Detect which cell encompasses the target text, then output its [X, Y] center coordinate. 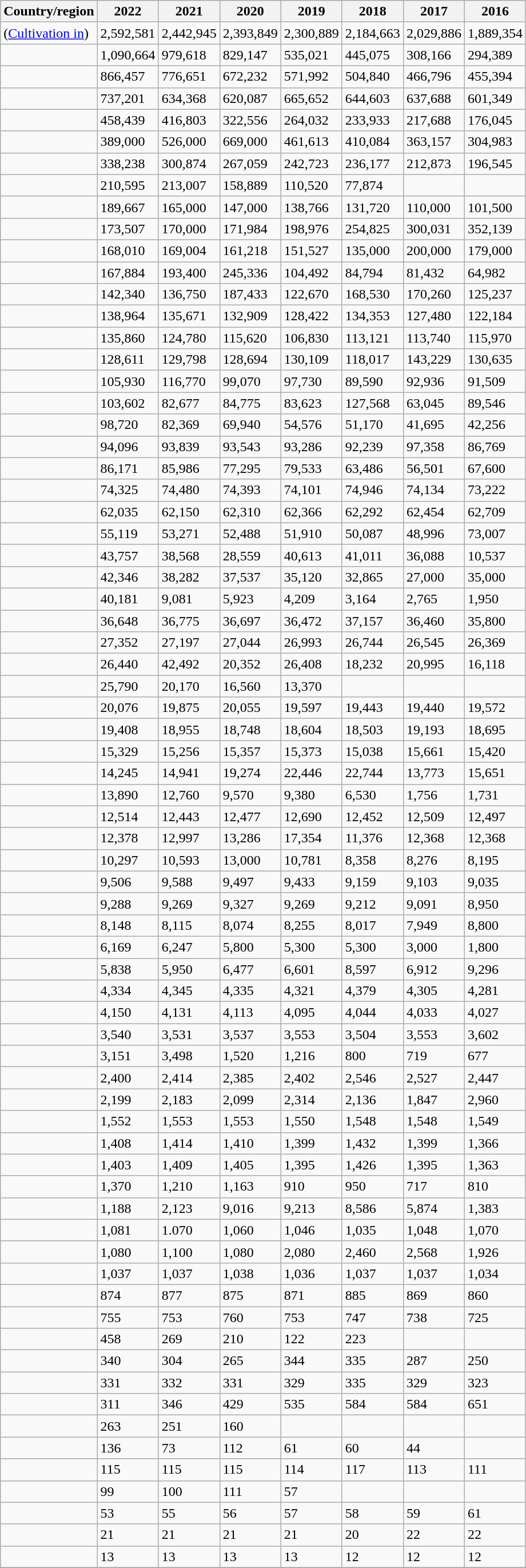
115,970 [495, 338]
18,503 [373, 730]
26,440 [128, 664]
300,874 [189, 164]
13,773 [433, 773]
4,044 [373, 1013]
91,509 [495, 381]
8,586 [373, 1208]
170,000 [189, 229]
2,414 [189, 1078]
1,090,664 [128, 55]
52,488 [250, 534]
135,671 [189, 316]
19,274 [250, 773]
338,238 [128, 164]
74,134 [433, 490]
7,949 [433, 925]
54,576 [311, 425]
36,775 [189, 620]
116,770 [189, 381]
9,091 [433, 904]
1,383 [495, 1208]
12,443 [189, 817]
20,076 [128, 708]
1,038 [250, 1273]
147,000 [250, 207]
747 [373, 1317]
8,074 [250, 925]
1,414 [189, 1143]
13,370 [311, 686]
9,588 [189, 882]
1,163 [250, 1187]
56,501 [433, 468]
12,497 [495, 817]
99,070 [250, 381]
8,950 [495, 904]
389,000 [128, 142]
4,305 [433, 991]
35,120 [311, 577]
2022 [128, 11]
26,545 [433, 643]
74,480 [189, 490]
42,492 [189, 664]
1,800 [495, 947]
36,648 [128, 620]
94,096 [128, 447]
910 [311, 1187]
287 [433, 1361]
14,941 [189, 773]
135,860 [128, 338]
571,992 [311, 77]
196,545 [495, 164]
9,035 [495, 882]
132,909 [250, 316]
4,033 [433, 1013]
8,800 [495, 925]
122,670 [311, 295]
223 [373, 1339]
122,184 [495, 316]
644,603 [373, 98]
535,021 [311, 55]
311 [128, 1404]
168,530 [373, 295]
1,370 [128, 1187]
2,442,945 [189, 33]
118,017 [373, 360]
27,197 [189, 643]
8,255 [311, 925]
2,314 [311, 1100]
168,010 [128, 250]
8,017 [373, 925]
12,477 [250, 817]
9,288 [128, 904]
651 [495, 1404]
352,139 [495, 229]
11,376 [373, 838]
53 [128, 1513]
20 [373, 1535]
62,292 [373, 512]
3,537 [250, 1034]
14,245 [128, 773]
3,164 [373, 599]
62,709 [495, 512]
2,765 [433, 599]
13,000 [250, 860]
236,177 [373, 164]
20,055 [250, 708]
866,457 [128, 77]
526,000 [189, 142]
110,520 [311, 185]
1,035 [373, 1230]
85,986 [189, 468]
535 [311, 1404]
12,690 [311, 817]
187,433 [250, 295]
416,803 [189, 120]
5,950 [189, 969]
110,000 [433, 207]
874 [128, 1295]
1,552 [128, 1121]
58 [373, 1513]
445,075 [373, 55]
264,032 [311, 120]
1,756 [433, 795]
113 [433, 1470]
217,688 [433, 120]
8,597 [373, 969]
53,271 [189, 534]
82,677 [189, 403]
2,029,886 [433, 33]
115,620 [250, 338]
2017 [433, 11]
9,159 [373, 882]
210 [250, 1339]
1,036 [311, 1273]
1,405 [250, 1165]
26,369 [495, 643]
176,045 [495, 120]
2,592,581 [128, 33]
101,500 [495, 207]
9,497 [250, 882]
2,568 [433, 1252]
950 [373, 1187]
877 [189, 1295]
829,147 [250, 55]
128,422 [311, 316]
2,123 [189, 1208]
2020 [250, 11]
755 [128, 1317]
1,100 [189, 1252]
1,363 [495, 1165]
77,874 [373, 185]
4,379 [373, 991]
18,695 [495, 730]
233,933 [373, 120]
242,723 [311, 164]
15,329 [128, 751]
98,720 [128, 425]
15,357 [250, 751]
19,408 [128, 730]
1,210 [189, 1187]
35,000 [495, 577]
4,131 [189, 1013]
2,385 [250, 1078]
1,926 [495, 1252]
18,955 [189, 730]
136,750 [189, 295]
6,169 [128, 947]
15,256 [189, 751]
74,101 [311, 490]
9,327 [250, 904]
8,115 [189, 925]
9,016 [250, 1208]
179,000 [495, 250]
36,697 [250, 620]
1,060 [250, 1230]
9,570 [250, 795]
42,346 [128, 577]
170,260 [433, 295]
1,408 [128, 1143]
363,157 [433, 142]
738 [433, 1317]
9,103 [433, 882]
117 [373, 1470]
3,504 [373, 1034]
250 [495, 1361]
Country/region [49, 11]
12,452 [373, 817]
26,408 [311, 664]
9,213 [311, 1208]
19,572 [495, 708]
28,559 [250, 555]
1,409 [189, 1165]
717 [433, 1187]
323 [495, 1383]
2,136 [373, 1100]
93,839 [189, 447]
3,602 [495, 1034]
1,731 [495, 795]
344 [311, 1361]
1,520 [250, 1056]
130,635 [495, 360]
142,340 [128, 295]
1,403 [128, 1165]
135,000 [373, 250]
2,400 [128, 1078]
4,150 [128, 1013]
8,195 [495, 860]
62,310 [250, 512]
138,964 [128, 316]
8,358 [373, 860]
129,798 [189, 360]
245,336 [250, 273]
19,440 [433, 708]
143,229 [433, 360]
1,216 [311, 1056]
2,183 [189, 1100]
5,874 [433, 1208]
112 [250, 1448]
125,237 [495, 295]
89,546 [495, 403]
19,875 [189, 708]
332 [189, 1383]
1,366 [495, 1143]
86,769 [495, 447]
10,593 [189, 860]
36,460 [433, 620]
1,550 [311, 1121]
15,038 [373, 751]
173,507 [128, 229]
124,780 [189, 338]
193,400 [189, 273]
25,790 [128, 686]
105,930 [128, 381]
800 [373, 1056]
3,498 [189, 1056]
97,730 [311, 381]
4,113 [250, 1013]
3,000 [433, 947]
41,011 [373, 555]
73,222 [495, 490]
16,118 [495, 664]
74,325 [128, 490]
458 [128, 1339]
63,486 [373, 468]
410,084 [373, 142]
2,080 [311, 1252]
466,796 [433, 77]
6,601 [311, 969]
860 [495, 1295]
2018 [373, 11]
9,296 [495, 969]
62,150 [189, 512]
74,946 [373, 490]
677 [495, 1056]
13,890 [128, 795]
2021 [189, 11]
130,109 [311, 360]
92,239 [373, 447]
634,368 [189, 98]
304,983 [495, 142]
12,509 [433, 817]
79,533 [311, 468]
6,247 [189, 947]
44 [433, 1448]
26,993 [311, 643]
113,121 [373, 338]
776,651 [189, 77]
2,960 [495, 1100]
455,394 [495, 77]
601,349 [495, 98]
10,537 [495, 555]
13,286 [250, 838]
114 [311, 1470]
10,297 [128, 860]
4,321 [311, 991]
134,353 [373, 316]
106,830 [311, 338]
81,432 [433, 273]
38,282 [189, 577]
37,537 [250, 577]
458,439 [128, 120]
93,543 [250, 447]
60 [373, 1448]
15,373 [311, 751]
104,492 [311, 273]
1,070 [495, 1230]
1,034 [495, 1273]
8,276 [433, 860]
300,031 [433, 229]
3,540 [128, 1034]
885 [373, 1295]
22,744 [373, 773]
27,000 [433, 577]
2,527 [433, 1078]
637,688 [433, 98]
127,480 [433, 316]
4,335 [250, 991]
51,910 [311, 534]
1,432 [373, 1143]
198,976 [311, 229]
254,825 [373, 229]
99 [128, 1491]
429 [250, 1404]
2,402 [311, 1078]
27,044 [250, 643]
504,840 [373, 77]
979,618 [189, 55]
9,081 [189, 599]
9,212 [373, 904]
294,389 [495, 55]
213,007 [189, 185]
171,984 [250, 229]
151,527 [311, 250]
42,256 [495, 425]
1,889,354 [495, 33]
461,613 [311, 142]
269 [189, 1339]
26,744 [373, 643]
2,447 [495, 1078]
9,433 [311, 882]
18,748 [250, 730]
83,623 [311, 403]
810 [495, 1187]
12,997 [189, 838]
84,794 [373, 273]
41,695 [433, 425]
77,295 [250, 468]
1,046 [311, 1230]
51,170 [373, 425]
2,199 [128, 1100]
322,556 [250, 120]
40,181 [128, 599]
210,595 [128, 185]
128,611 [128, 360]
15,661 [433, 751]
56 [250, 1513]
5,838 [128, 969]
138,766 [311, 207]
5,800 [250, 947]
2,546 [373, 1078]
200,000 [433, 250]
9,506 [128, 882]
4,345 [189, 991]
4,095 [311, 1013]
3,531 [189, 1034]
1.070 [189, 1230]
1,549 [495, 1121]
2,393,849 [250, 33]
55 [189, 1513]
103,602 [128, 403]
15,420 [495, 751]
97,358 [433, 447]
74,393 [250, 490]
4,281 [495, 991]
59 [433, 1513]
18,604 [311, 730]
127,568 [373, 403]
62,366 [311, 512]
20,995 [433, 664]
620,087 [250, 98]
4,027 [495, 1013]
67,600 [495, 468]
308,166 [433, 55]
62,035 [128, 512]
167,884 [128, 273]
64,982 [495, 273]
1,410 [250, 1143]
212,873 [433, 164]
12,378 [128, 838]
12,514 [128, 817]
346 [189, 1404]
62,454 [433, 512]
6,477 [250, 969]
169,004 [189, 250]
93,286 [311, 447]
22,446 [311, 773]
189,667 [128, 207]
17,354 [311, 838]
1,426 [373, 1165]
48,996 [433, 534]
6,912 [433, 969]
2,099 [250, 1100]
1,081 [128, 1230]
871 [311, 1295]
161,218 [250, 250]
38,568 [189, 555]
86,171 [128, 468]
73,007 [495, 534]
340 [128, 1361]
1,188 [128, 1208]
8,148 [128, 925]
15,651 [495, 773]
43,757 [128, 555]
4,334 [128, 991]
19,597 [311, 708]
63,045 [433, 403]
128,694 [250, 360]
9,380 [311, 795]
89,590 [373, 381]
19,193 [433, 730]
19,443 [373, 708]
6,530 [373, 795]
669,000 [250, 142]
32,865 [373, 577]
2,460 [373, 1252]
160 [250, 1426]
69,940 [250, 425]
165,000 [189, 207]
55,119 [128, 534]
92,936 [433, 381]
875 [250, 1295]
5,923 [250, 599]
12,760 [189, 795]
113,740 [433, 338]
665,652 [311, 98]
2016 [495, 11]
36,088 [433, 555]
20,170 [189, 686]
251 [189, 1426]
1,048 [433, 1230]
73 [189, 1448]
82,369 [189, 425]
760 [250, 1317]
3,151 [128, 1056]
84,775 [250, 403]
2019 [311, 11]
304 [189, 1361]
18,232 [373, 664]
(Cultivation in) [49, 33]
131,720 [373, 207]
265 [250, 1361]
263 [128, 1426]
2,184,663 [373, 33]
158,889 [250, 185]
37,157 [373, 620]
267,059 [250, 164]
2,300,889 [311, 33]
1,950 [495, 599]
719 [433, 1056]
672,232 [250, 77]
100 [189, 1491]
737,201 [128, 98]
1,847 [433, 1100]
16,560 [250, 686]
40,613 [311, 555]
136 [128, 1448]
27,352 [128, 643]
4,209 [311, 599]
869 [433, 1295]
50,087 [373, 534]
35,800 [495, 620]
122 [311, 1339]
36,472 [311, 620]
20,352 [250, 664]
10,781 [311, 860]
725 [495, 1317]
